Capture the cell that displays the provided text and extract its [x, y] central coordinate. 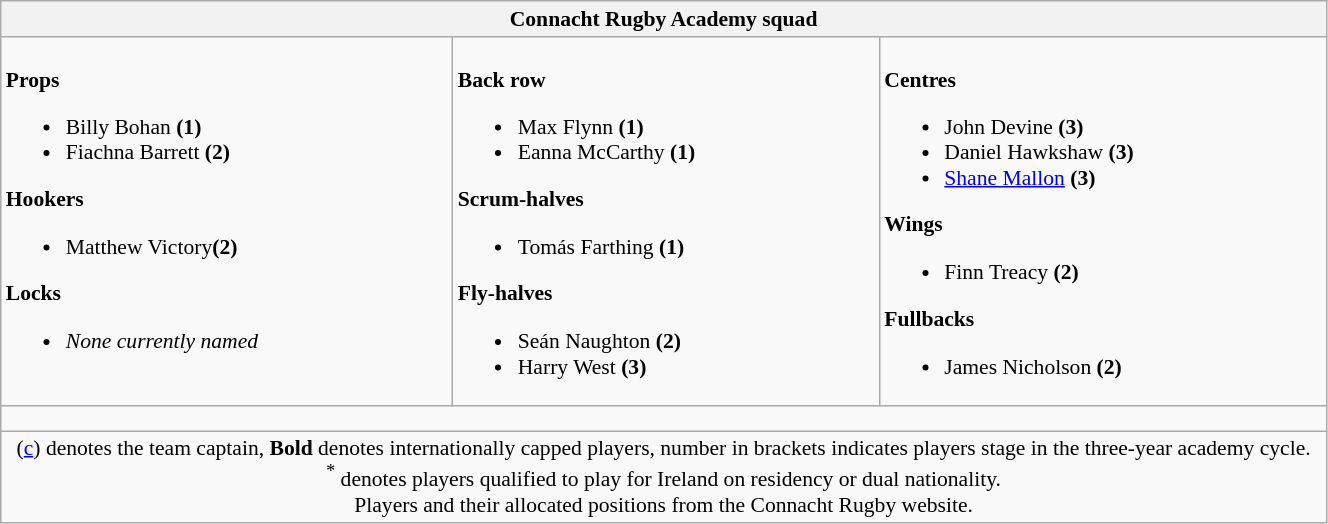
Props Billy Bohan (1) Fiachna Barrett (2)Hookers Matthew Victory(2)LocksNone currently named [227, 222]
Centres John Devine (3) Daniel Hawkshaw (3) Shane Mallon (3)Wings Finn Treacy (2)Fullbacks James Nicholson (2) [1102, 222]
Back row Max Flynn (1) Eanna McCarthy (1)Scrum-halves Tomás Farthing (1)Fly-halves Seán Naughton (2) Harry West (3) [666, 222]
Connacht Rugby Academy squad [664, 19]
